Output the (X, Y) coordinate of the center of the cell containing the given text.  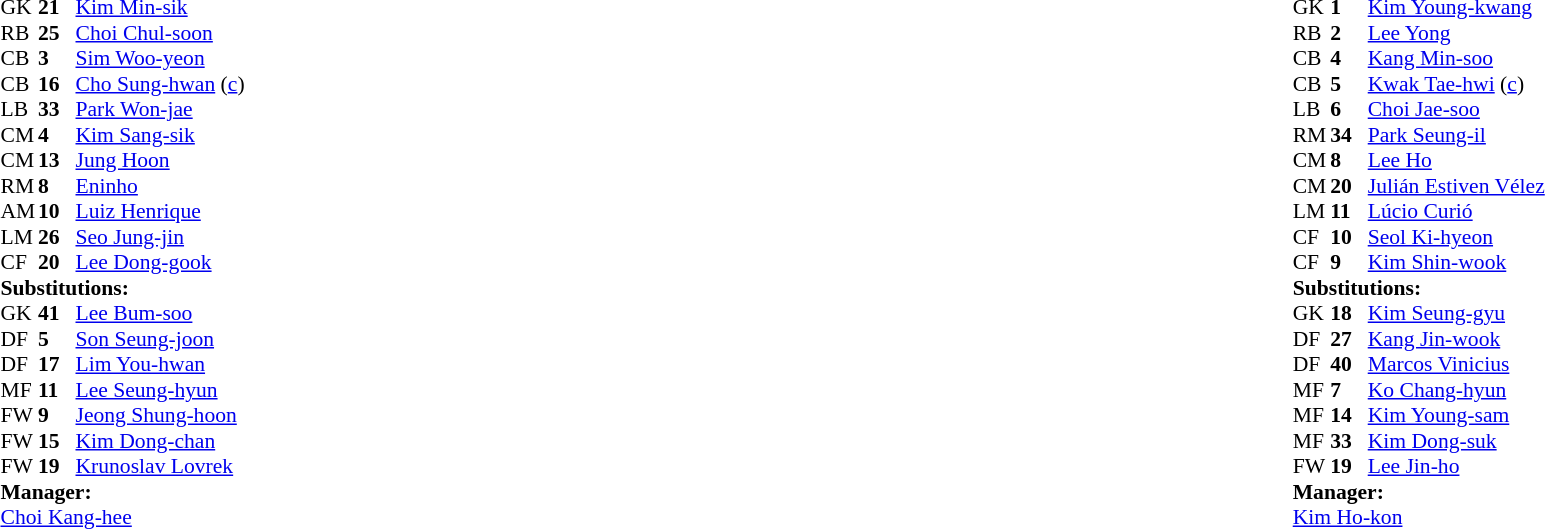
41 (57, 313)
Park Seung-il (1456, 135)
7 (1349, 390)
15 (57, 441)
Choi Jae-soo (1456, 109)
16 (57, 84)
Kang Min-soo (1456, 59)
AM (19, 211)
Ko Chang-hyun (1456, 390)
40 (1349, 365)
Seol Ki-hyeon (1456, 237)
14 (1349, 415)
Kang Jin-wook (1456, 339)
6 (1349, 109)
13 (57, 161)
Krunoslav Lovrek (160, 467)
Lee Jin-ho (1456, 467)
Kwak Tae-hwi (c) (1456, 84)
Sim Woo-yeon (160, 59)
25 (57, 33)
Lee Bum-soo (160, 313)
Seo Jung-jin (160, 237)
Kim Seung-gyu (1456, 313)
2 (1349, 33)
Eninho (160, 186)
27 (1349, 339)
Jung Hoon (160, 161)
Park Won-jae (160, 109)
Lee Dong-gook (160, 263)
Lee Ho (1456, 161)
Kim Dong-chan (160, 441)
Kim Young-sam (1456, 415)
Cho Sung-hwan (c) (160, 84)
Lee Yong (1456, 33)
Julián Estiven Vélez (1456, 186)
Kim Dong-suk (1456, 441)
Lee Seung-hyun (160, 390)
Son Seung-joon (160, 339)
Lúcio Curió (1456, 211)
3 (57, 59)
Lim You-hwan (160, 365)
Choi Chul-soon (160, 33)
34 (1349, 135)
17 (57, 365)
Jeong Shung-hoon (160, 415)
18 (1349, 313)
Marcos Vinicius (1456, 365)
26 (57, 237)
Luiz Henrique (160, 211)
Kim Shin-wook (1456, 263)
Kim Sang-sik (160, 135)
